Identify which cell holds the provided text, then report its (x, y) central coordinate. 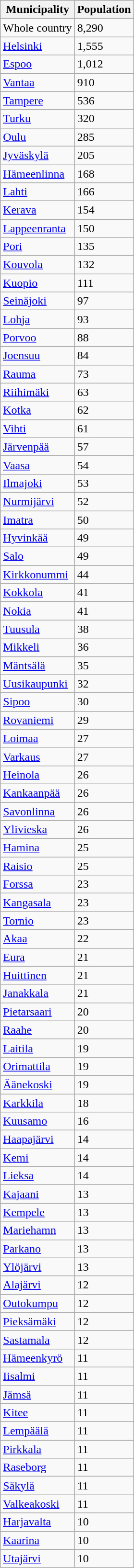
Akaa (37, 939)
Tampere (37, 101)
Mariehamn (37, 1230)
Kajaani (37, 1194)
Ylöjärvi (37, 1267)
Säkylä (37, 1486)
93 (104, 319)
Hämeenlinna (37, 173)
36 (104, 647)
38 (104, 629)
Haapajärvi (37, 1139)
61 (104, 429)
Espoo (37, 64)
135 (104, 247)
35 (104, 666)
73 (104, 374)
84 (104, 356)
Lohja (37, 319)
Forssa (37, 884)
Järvenpää (37, 447)
Vihti (37, 429)
205 (104, 155)
Alajärvi (37, 1285)
Kankaanpää (37, 793)
Raisio (37, 866)
Kouvola (37, 265)
88 (104, 338)
Kokkola (37, 593)
Turku (37, 119)
Uusikaupunki (37, 684)
Joensuu (37, 356)
29 (104, 720)
285 (104, 137)
Heinola (37, 775)
132 (104, 265)
Pori (37, 247)
Hyvinkää (37, 538)
168 (104, 173)
166 (104, 192)
62 (104, 410)
910 (104, 82)
154 (104, 210)
Outokumpu (37, 1303)
Rovaniemi (37, 720)
Municipality (37, 10)
Loimaa (37, 738)
Iisalmi (37, 1376)
30 (104, 702)
320 (104, 119)
Ylivieska (37, 830)
536 (104, 101)
Mäntsälä (37, 666)
Kuusamo (37, 1121)
Savonlinna (37, 812)
Tornio (37, 921)
Whole country (37, 28)
Janakkala (37, 993)
Kaarina (37, 1540)
Porvoo (37, 338)
150 (104, 228)
1,012 (104, 64)
Eura (37, 957)
Valkeakoski (37, 1504)
53 (104, 483)
Jyväskylä (37, 155)
Oulu (37, 137)
Utajärvi (37, 1558)
Kerava (37, 210)
Salo (37, 556)
Sastamala (37, 1340)
Kotka (37, 410)
Pietarsaari (37, 1012)
Riihimäki (37, 392)
Seinäjoki (37, 301)
Varkaus (37, 756)
Lappeenranta (37, 228)
Nurmijärvi (37, 501)
111 (104, 283)
52 (104, 501)
Huittinen (37, 975)
Hämeenkyrö (37, 1358)
Mikkeli (37, 647)
Ilmajoki (37, 483)
Lieksa (37, 1176)
44 (104, 575)
Kempele (37, 1212)
Harjavalta (37, 1522)
Lempäälä (37, 1431)
Population (104, 10)
Kangasala (37, 902)
Kitee (37, 1413)
Rauma (37, 374)
Imatra (37, 519)
97 (104, 301)
Orimattila (37, 1066)
Äänekoski (37, 1084)
54 (104, 465)
57 (104, 447)
18 (104, 1103)
Lahti (37, 192)
63 (104, 392)
Pirkkala (37, 1449)
Parkano (37, 1249)
Raseborg (37, 1467)
Jämsä (37, 1395)
22 (104, 939)
Laitila (37, 1048)
16 (104, 1121)
8,290 (104, 28)
Kirkkonummi (37, 575)
Pieksämäki (37, 1321)
Hamina (37, 848)
Helsinki (37, 46)
50 (104, 519)
Nokia (37, 611)
32 (104, 684)
Karkkila (37, 1103)
Kuopio (37, 283)
Kemi (37, 1158)
Tuusula (37, 629)
1,555 (104, 46)
Raahe (37, 1030)
Vantaa (37, 82)
Sipoo (37, 702)
Vaasa (37, 465)
